Pinpoint the cell where the given text exists, returning its (x, y) midpoint coordinate. 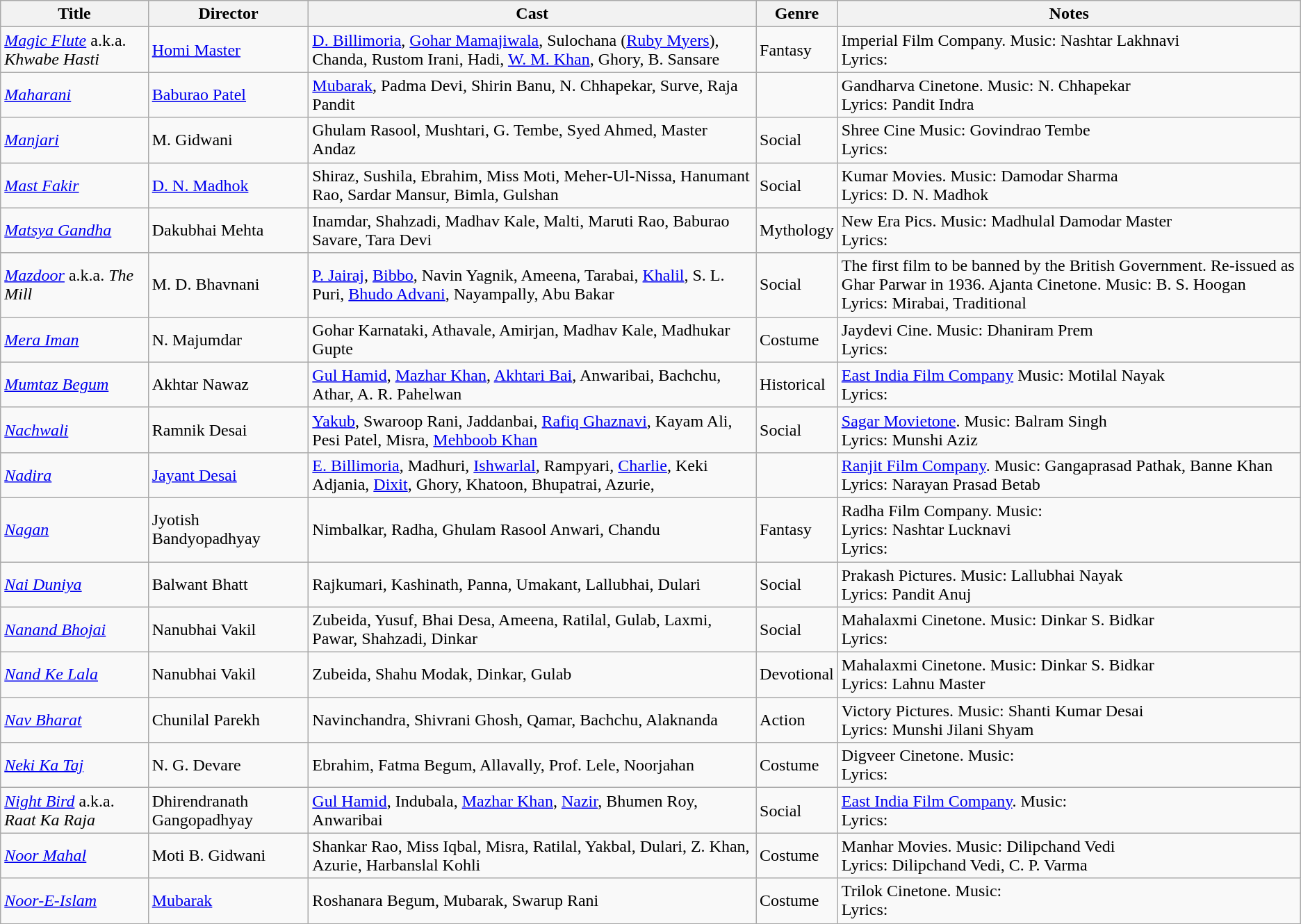
Prakash Pictures. Music: Lallubhai NayakLyrics: Pandit Anuj (1069, 584)
Sagar Movietone. Music: Balram SinghLyrics: Munshi Aziz (1069, 429)
Mera Iman (74, 339)
Jyotish Bandyopadhyay (228, 529)
Dakubhai Mehta (228, 231)
Gandharva Cinetone. Music: N. ChhapekarLyrics: Pandit Indra (1069, 94)
Ghulam Rasool, Mushtari, G. Tembe, Syed Ahmed, Master Andaz (532, 140)
Nand Ke Lala (74, 675)
Zubeida, Yusuf, Bhai Desa, Ameena, Ratilal, Gulab, Laxmi, Pawar, Shahzadi, Dinkar (532, 629)
Victory Pictures. Music: Shanti Kumar DesaiLyrics: Munshi Jilani Shyam (1069, 720)
Cast (532, 14)
Gohar Karnataki, Athavale, Amirjan, Madhav Kale, Madhukar Gupte (532, 339)
Ramnik Desai (228, 429)
Nagan (74, 529)
Action (797, 720)
Moti B. Gidwani (228, 856)
Title (74, 14)
Mahalaxmi Cinetone. Music: Dinkar S. BidkarLyrics: Lahnu Master (1069, 675)
Jaydevi Cine. Music: Dhaniram PremLyrics: (1069, 339)
East India Film Company. Music: Lyrics: (1069, 810)
Kumar Movies. Music: Damodar SharmaLyrics: D. N. Madhok (1069, 185)
M. D. Bhavnani (228, 285)
Nimbalkar, Radha, Ghulam Rasool Anwari, Chandu (532, 529)
Notes (1069, 14)
Manhar Movies. Music: Dilipchand VediLyrics: Dilipchand Vedi, C. P. Varma (1069, 856)
N. Majumdar (228, 339)
Genre (797, 14)
Historical (797, 385)
Ranjit Film Company. Music: Gangaprasad Pathak, Banne KhanLyrics: Narayan Prasad Betab (1069, 475)
Mumtaz Begum (74, 385)
Balwant Bhatt (228, 584)
Night Bird a.k.a. Raat Ka Raja (74, 810)
N. G. Devare (228, 766)
Manjari (74, 140)
Director (228, 14)
Shree Cine Music: Govindrao TembeLyrics: (1069, 140)
Nadira (74, 475)
Ebrahim, Fatma Begum, Allavally, Prof. Lele, Noorjahan (532, 766)
Radha Film Company. Music: Lyrics: Nashtar LucknaviLyrics: (1069, 529)
Gul Hamid, Mazhar Khan, Akhtari Bai, Anwaribai, Bachchu, Athar, A. R. Pahelwan (532, 385)
Maharani (74, 94)
Shiraz, Sushila, Ebrahim, Miss Moti, Meher-Ul-Nissa, Hanumant Rao, Sardar Mansur, Bimla, Gulshan (532, 185)
Navinchandra, Shivrani Ghosh, Qamar, Bachchu, Alaknanda (532, 720)
Mahalaxmi Cinetone. Music: Dinkar S. Bidkar Lyrics: (1069, 629)
Akhtar Nawaz (228, 385)
P. Jairaj, Bibbo, Navin Yagnik, Ameena, Tarabai, Khalil, S. L. Puri, Bhudo Advani, Nayampally, Abu Bakar (532, 285)
Gul Hamid, Indubala, Mazhar Khan, Nazir, Bhumen Roy, Anwaribai (532, 810)
Rajkumari, Kashinath, Panna, Umakant, Lallubhai, Dulari (532, 584)
Nai Duniya (74, 584)
Shankar Rao, Miss Iqbal, Misra, Ratilal, Yakbal, Dulari, Z. Khan, Azurie, Harbanslal Kohli (532, 856)
Noor Mahal (74, 856)
Trilok Cinetone. Music: Lyrics: (1069, 900)
Inamdar, Shahzadi, Madhav Kale, Malti, Maruti Rao, Baburao Savare, Tara Devi (532, 231)
Digveer Cinetone. Music: Lyrics: (1069, 766)
Zubeida, Shahu Modak, Dinkar, Gulab (532, 675)
Mazdoor a.k.a. The Mill (74, 285)
Chunilal Parekh (228, 720)
Neki Ka Taj (74, 766)
East India Film Company Music: Motilal NayakLyrics: (1069, 385)
Yakub, Swaroop Rani, Jaddanbai, Rafiq Ghaznavi, Kayam Ali, Pesi Patel, Misra, Mehboob Khan (532, 429)
Mythology (797, 231)
Dhirendranath Gangopadhyay (228, 810)
Mubarak, Padma Devi, Shirin Banu, N. Chhapekar, Surve, Raja Pandit (532, 94)
Nav Bharat (74, 720)
Roshanara Begum, Mubarak, Swarup Rani (532, 900)
Magic Flute a.k.a. Khwabe Hasti (74, 50)
New Era Pics. Music: Madhulal Damodar MasterLyrics: (1069, 231)
Homi Master (228, 50)
Devotional (797, 675)
Nachwali (74, 429)
E. Billimoria, Madhuri, Ishwarlal, Rampyari, Charlie, Keki Adjania, Dixit, Ghory, Khatoon, Bhupatrai, Azurie, (532, 475)
Baburao Patel (228, 94)
Noor-E-Islam (74, 900)
Matsya Gandha (74, 231)
Jayant Desai (228, 475)
M. Gidwani (228, 140)
D. Billimoria, Gohar Mamajiwala, Sulochana (Ruby Myers), Chanda, Rustom Irani, Hadi, W. M. Khan, Ghory, B. Sansare (532, 50)
Mast Fakir (74, 185)
D. N. Madhok (228, 185)
Imperial Film Company. Music: Nashtar LakhnaviLyrics: (1069, 50)
Mubarak (228, 900)
Nanand Bhojai (74, 629)
